For the text-containing cell, return its midpoint in [x, y] coordinate format. 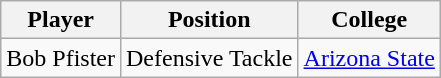
Bob Pfister [61, 58]
Player [61, 20]
Arizona State [369, 58]
Defensive Tackle [209, 58]
Position [209, 20]
College [369, 20]
